Detect which cell encompasses the target text, then output its [X, Y] center coordinate. 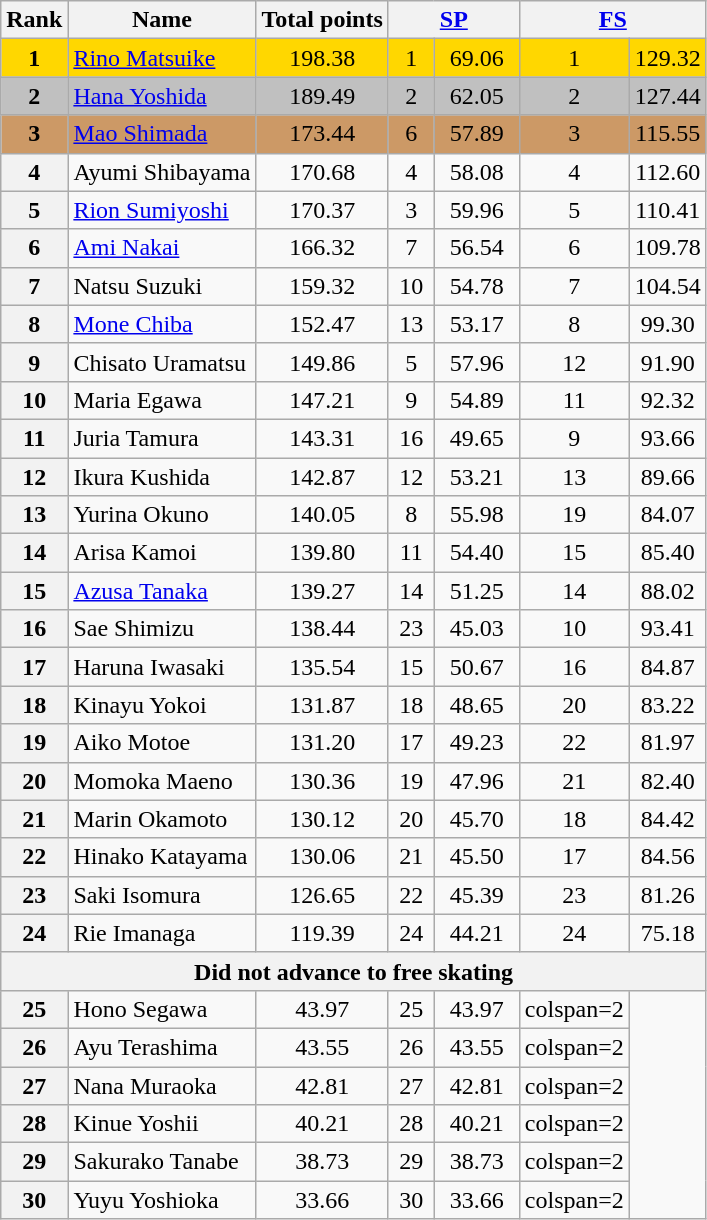
84.56 [668, 857]
45.70 [476, 819]
Maria Egawa [162, 400]
59.96 [476, 210]
Did not advance to free skating [354, 971]
82.40 [668, 781]
75.18 [668, 933]
Hinako Katayama [162, 857]
47.96 [476, 781]
84.87 [668, 667]
Kinue Yoshii [162, 1124]
143.31 [322, 438]
Yurina Okuno [162, 515]
Sakurako Tanabe [162, 1162]
152.47 [322, 324]
54.40 [476, 553]
45.50 [476, 857]
81.97 [668, 743]
Ayumi Shibayama [162, 172]
112.60 [668, 172]
109.78 [668, 248]
54.78 [476, 286]
83.22 [668, 705]
Saki Isomura [162, 895]
56.54 [476, 248]
57.89 [476, 134]
Hono Segawa [162, 1009]
126.65 [322, 895]
49.65 [476, 438]
Rank [34, 20]
170.68 [322, 172]
147.21 [322, 400]
93.41 [668, 629]
54.89 [476, 400]
127.44 [668, 96]
44.21 [476, 933]
Marin Okamoto [162, 819]
115.55 [668, 134]
53.21 [476, 477]
119.39 [322, 933]
Arisa Kamoi [162, 553]
170.37 [322, 210]
81.26 [668, 895]
48.65 [476, 705]
51.25 [476, 591]
91.90 [668, 362]
173.44 [322, 134]
49.23 [476, 743]
Haruna Iwasaki [162, 667]
93.66 [668, 438]
88.02 [668, 591]
85.40 [668, 553]
140.05 [322, 515]
Natsu Suzuki [162, 286]
Mone Chiba [162, 324]
139.27 [322, 591]
Rino Matsuike [162, 58]
62.05 [476, 96]
130.36 [322, 781]
Juria Tamura [162, 438]
45.03 [476, 629]
135.54 [322, 667]
110.41 [668, 210]
189.49 [322, 96]
Mao Shimada [162, 134]
Nana Muraoka [162, 1085]
Total points [322, 20]
58.08 [476, 172]
129.32 [668, 58]
138.44 [322, 629]
69.06 [476, 58]
92.32 [668, 400]
Ayu Terashima [162, 1047]
Ami Nakai [162, 248]
57.96 [476, 362]
159.32 [322, 286]
Rie Imanaga [162, 933]
99.30 [668, 324]
89.66 [668, 477]
45.39 [476, 895]
130.12 [322, 819]
142.87 [322, 477]
131.87 [322, 705]
Chisato Uramatsu [162, 362]
Rion Sumiyoshi [162, 210]
Azusa Tanaka [162, 591]
Sae Shimizu [162, 629]
84.07 [668, 515]
50.67 [476, 667]
139.80 [322, 553]
53.17 [476, 324]
166.32 [322, 248]
Name [162, 20]
Aiko Motoe [162, 743]
104.54 [668, 286]
Yuyu Yoshioka [162, 1200]
130.06 [322, 857]
84.42 [668, 819]
131.20 [322, 743]
SP [454, 20]
FS [612, 20]
198.38 [322, 58]
149.86 [322, 362]
Ikura Kushida [162, 477]
Momoka Maeno [162, 781]
Hana Yoshida [162, 96]
55.98 [476, 515]
Kinayu Yokoi [162, 705]
